Output the [x, y] coordinate of the center of the cell containing the given text.  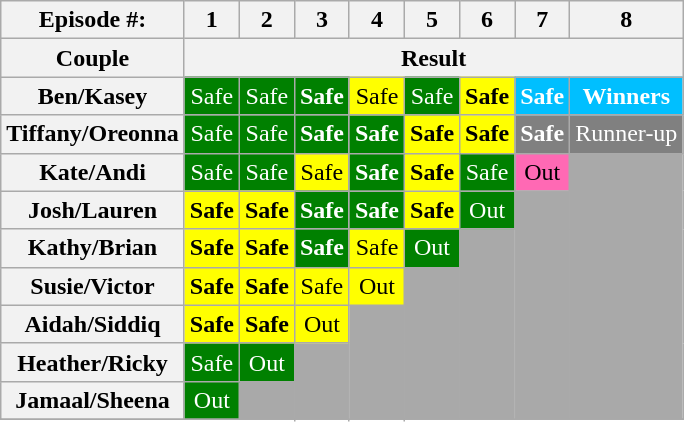
Couple [93, 58]
2 [266, 20]
7 [542, 20]
Tiffany/Oreonna [93, 134]
Kathy/Brian [93, 248]
5 [432, 20]
6 [488, 20]
Runner-up [626, 134]
8 [626, 20]
Josh/Lauren [93, 210]
3 [322, 20]
Susie/Victor [93, 286]
Ben/Kasey [93, 96]
Episode #: [93, 20]
Jamaal/Sheena [93, 400]
Result [434, 58]
4 [376, 20]
Winners [626, 96]
1 [212, 20]
Heather/Ricky [93, 362]
Aidah/Siddiq [93, 324]
Kate/Andi [93, 172]
